Capture the cell that displays the provided text and extract its [x, y] central coordinate. 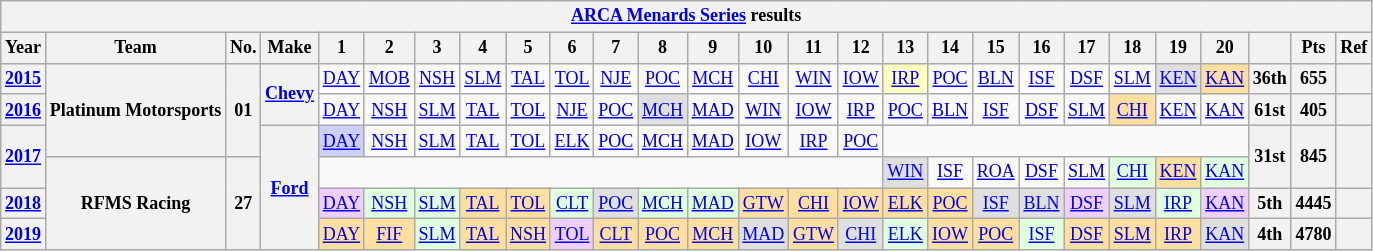
4th [1270, 234]
FIF [389, 234]
36th [1270, 78]
Ref [1354, 48]
2018 [24, 204]
4 [483, 48]
ARCA Menards Series results [686, 16]
17 [1087, 48]
14 [950, 48]
Year [24, 48]
845 [1314, 156]
18 [1132, 48]
27 [244, 204]
61st [1270, 110]
4780 [1314, 234]
Team [135, 48]
6 [572, 48]
11 [814, 48]
Make [290, 48]
4445 [1314, 204]
31st [1270, 156]
2017 [24, 156]
9 [712, 48]
3 [437, 48]
10 [764, 48]
12 [860, 48]
655 [1314, 78]
20 [1225, 48]
01 [244, 110]
1 [341, 48]
2019 [24, 234]
5th [1270, 204]
Pts [1314, 48]
Ford [290, 188]
ROA [996, 172]
13 [906, 48]
Platinum Motorsports [135, 110]
16 [1042, 48]
RFMS Racing [135, 204]
2015 [24, 78]
19 [1178, 48]
2 [389, 48]
15 [996, 48]
5 [528, 48]
No. [244, 48]
7 [616, 48]
Chevy [290, 94]
8 [663, 48]
2016 [24, 110]
405 [1314, 110]
MOB [389, 78]
